For the text-containing cell, return its midpoint in (x, y) coordinate format. 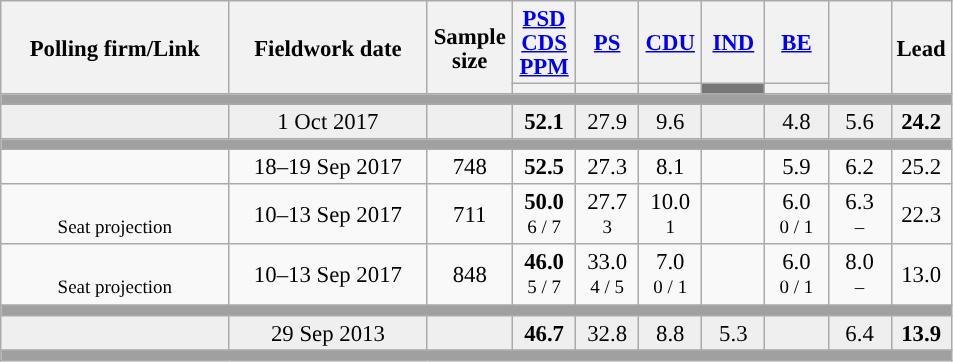
848 (470, 275)
50.06 / 7 (544, 214)
Sample size (470, 48)
32.8 (608, 332)
13.0 (921, 275)
Fieldwork date (328, 48)
5.9 (796, 168)
22.3 (921, 214)
PS (608, 42)
Polling firm/Link (115, 48)
748 (470, 168)
8.8 (670, 332)
5.6 (860, 122)
27.9 (608, 122)
52.1 (544, 122)
4.8 (796, 122)
25.2 (921, 168)
29 Sep 2013 (328, 332)
24.2 (921, 122)
6.3– (860, 214)
Lead (921, 48)
52.5 (544, 168)
9.6 (670, 122)
5.3 (734, 332)
8.1 (670, 168)
33.04 / 5 (608, 275)
BE (796, 42)
27.73 (608, 214)
711 (470, 214)
13.9 (921, 332)
IND (734, 42)
6.2 (860, 168)
6.4 (860, 332)
18–19 Sep 2017 (328, 168)
27.3 (608, 168)
7.00 / 1 (670, 275)
8.0– (860, 275)
PSDCDSPPM (544, 42)
46.05 / 7 (544, 275)
CDU (670, 42)
46.7 (544, 332)
10.01 (670, 214)
1 Oct 2017 (328, 122)
